Scan for the cell matching the given text and deliver its [x, y] coordinate at center. 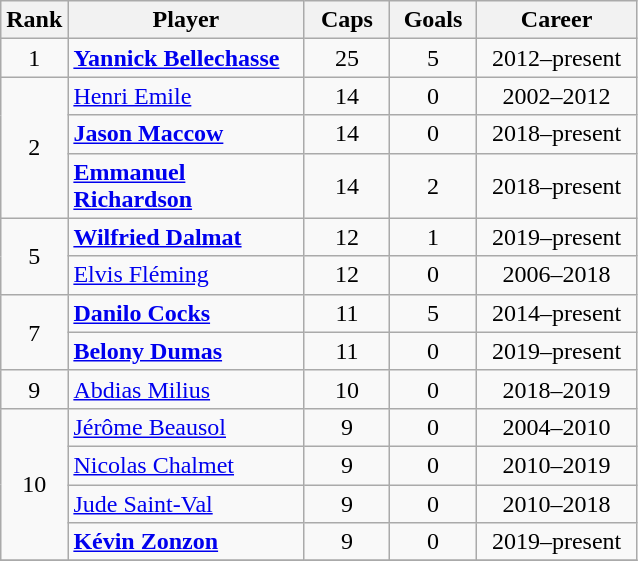
Player [186, 20]
Jude Saint-Val [186, 503]
Kévin Zonzon [186, 542]
Yannick Bellechasse [186, 58]
Abdias Milius [186, 389]
7 [34, 332]
Caps [347, 20]
2004–2010 [556, 427]
Henri Emile [186, 96]
Goals [433, 20]
Rank [34, 20]
Danilo Cocks [186, 313]
Wilfried Dalmat [186, 237]
2010–2019 [556, 465]
Jérôme Beausol [186, 427]
Jason Maccow [186, 134]
Belony Dumas [186, 351]
Elvis Fléming [186, 275]
Career [556, 20]
Emmanuel Richardson [186, 186]
2002–2012 [556, 96]
2018–2019 [556, 389]
25 [347, 58]
2012–present [556, 58]
Nicolas Chalmet [186, 465]
2010–2018 [556, 503]
2014–present [556, 313]
2006–2018 [556, 275]
